Capture the cell that displays the provided text and extract its (X, Y) central coordinate. 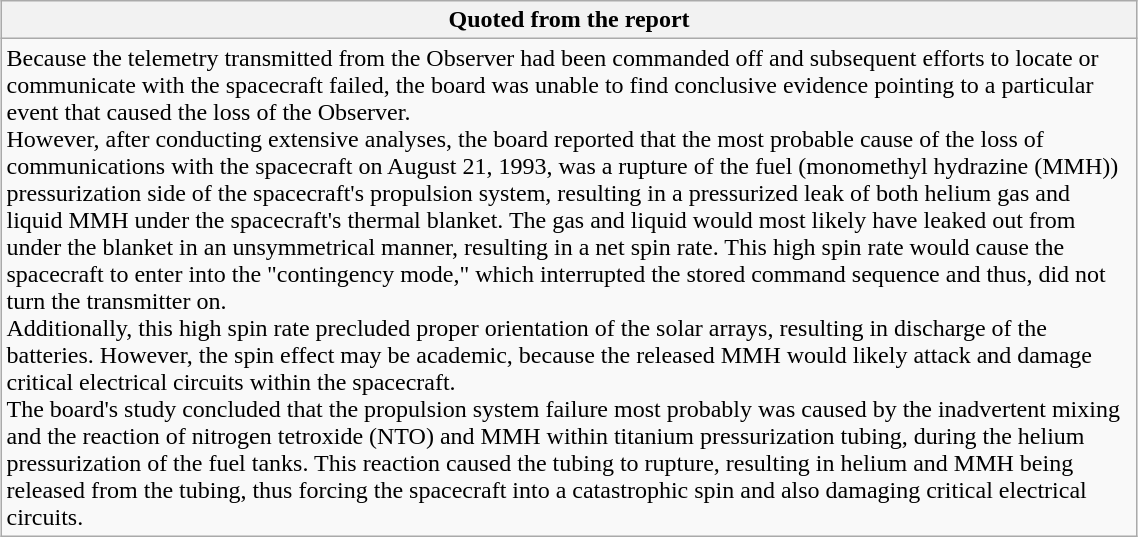
Quoted from the report (569, 20)
